From the cell containing the given text, extract its center point as (X, Y) coordinate. 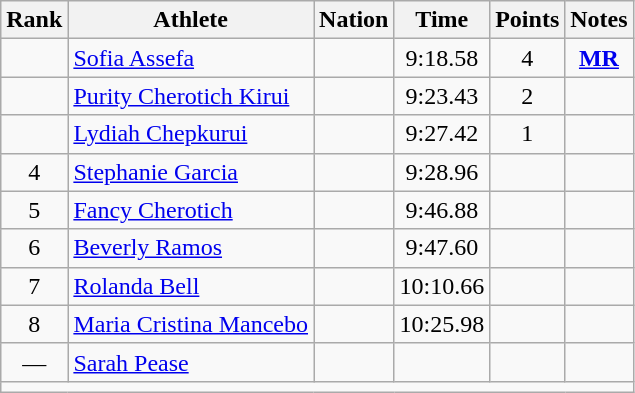
Lydiah Chepkurui (191, 134)
Stephanie Garcia (191, 172)
9:46.88 (442, 210)
1 (528, 134)
MR (599, 58)
9:47.60 (442, 248)
Nation (354, 20)
Rolanda Bell (191, 286)
7 (34, 286)
Fancy Cherotich (191, 210)
Beverly Ramos (191, 248)
Time (442, 20)
Sofia Assefa (191, 58)
9:18.58 (442, 58)
8 (34, 324)
2 (528, 96)
Maria Cristina Mancebo (191, 324)
10:25.98 (442, 324)
Sarah Pease (191, 362)
9:27.42 (442, 134)
6 (34, 248)
— (34, 362)
Notes (599, 20)
5 (34, 210)
Purity Cherotich Kirui (191, 96)
Points (528, 20)
9:23.43 (442, 96)
10:10.66 (442, 286)
Athlete (191, 20)
9:28.96 (442, 172)
Rank (34, 20)
